Detect which cell encompasses the target text, then output its (X, Y) center coordinate. 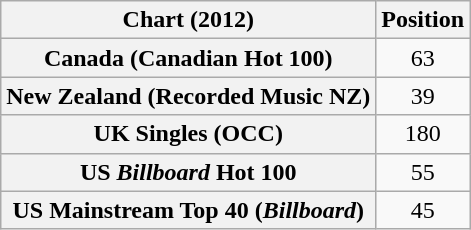
New Zealand (Recorded Music NZ) (188, 96)
63 (423, 58)
UK Singles (OCC) (188, 134)
55 (423, 172)
Chart (2012) (188, 20)
Position (423, 20)
180 (423, 134)
45 (423, 210)
US Mainstream Top 40 (Billboard) (188, 210)
39 (423, 96)
Canada (Canadian Hot 100) (188, 58)
US Billboard Hot 100 (188, 172)
